Provide the (x, y) coordinate of the cell's center where the given text is located.  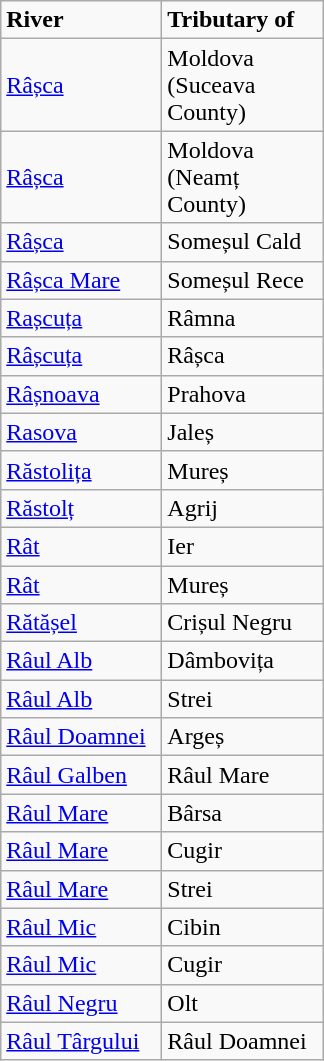
Râmna (242, 318)
Argeș (242, 737)
Bârsa (242, 813)
Râul Galben (82, 775)
Agrij (242, 508)
Rașcuța (82, 318)
Râșcuța (82, 356)
Crișul Negru (242, 623)
Râul Negru (82, 1003)
Cibin (242, 927)
Ier (242, 546)
Râul Târgului (82, 1041)
Prahova (242, 394)
Someșul Cald (242, 242)
Jaleș (242, 432)
Răstolița (82, 470)
Rătășel (82, 623)
River (82, 20)
Dâmbovița (242, 661)
Someșul Rece (242, 280)
Tributary of (242, 20)
Râșnoava (82, 394)
Moldova (Neamț County) (242, 177)
Olt (242, 1003)
Rasova (82, 432)
Moldova (Suceava County) (242, 85)
Răstolț (82, 508)
Râșca Mare (82, 280)
